Pinpoint the cell where the given text exists, returning its [X, Y] midpoint coordinate. 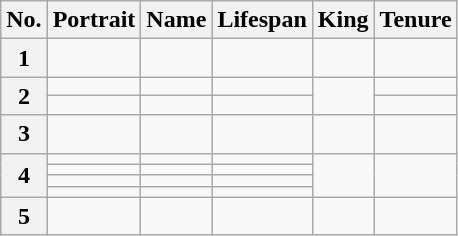
Tenure [416, 20]
Name [176, 20]
Portrait [94, 20]
No. [24, 20]
5 [24, 216]
Lifespan [262, 20]
King [343, 20]
2 [24, 96]
4 [24, 175]
1 [24, 58]
3 [24, 134]
